Scan for the cell matching the given text and deliver its [X, Y] coordinate at center. 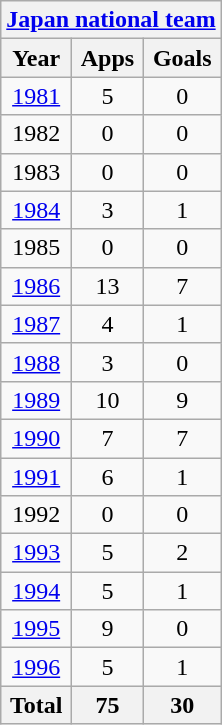
1983 [36, 172]
1993 [36, 553]
1989 [36, 400]
1984 [36, 210]
Total [36, 705]
Goals [182, 58]
Japan national team [111, 20]
1987 [36, 324]
75 [108, 705]
1990 [36, 438]
6 [108, 477]
1992 [36, 515]
2 [182, 553]
Year [36, 58]
1985 [36, 248]
4 [108, 324]
1996 [36, 667]
1982 [36, 134]
1986 [36, 286]
10 [108, 400]
1991 [36, 477]
Apps [108, 58]
1988 [36, 362]
1981 [36, 96]
1995 [36, 629]
13 [108, 286]
1994 [36, 591]
30 [182, 705]
